Provide the (x, y) coordinate of the cell's center where the given text is located.  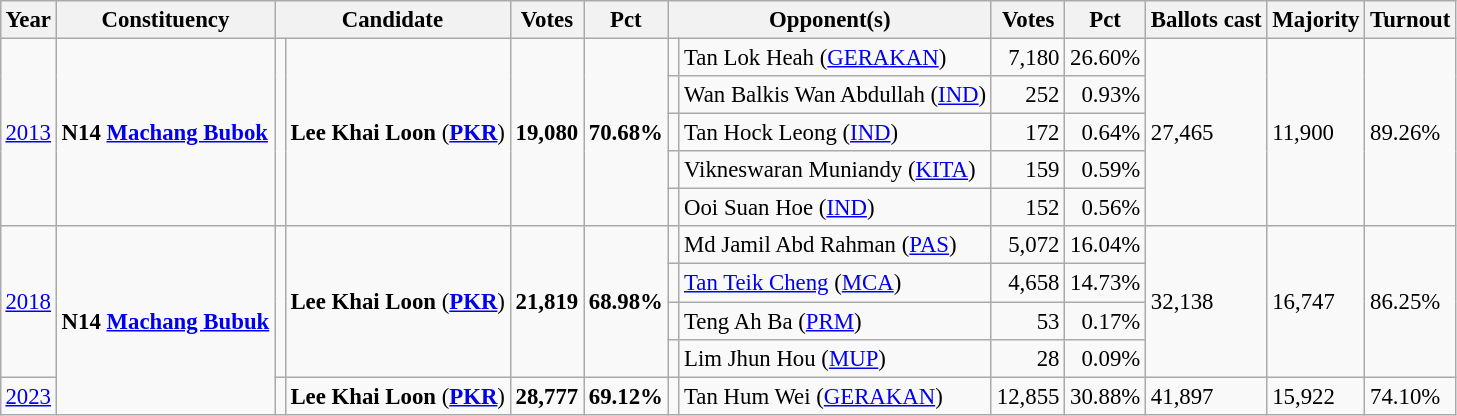
Tan Hum Wei (GERAKAN) (836, 396)
32,138 (1206, 301)
68.98% (626, 301)
0.09% (1106, 358)
21,819 (546, 301)
16,747 (1316, 301)
16.04% (1106, 245)
15,922 (1316, 396)
19,080 (546, 132)
41,897 (1206, 396)
252 (1028, 95)
Ballots cast (1206, 20)
53 (1028, 321)
Opponent(s) (830, 20)
0.64% (1106, 133)
N14 Machang Bubuk (165, 320)
Constituency (165, 20)
0.59% (1106, 170)
89.26% (1410, 132)
14.73% (1106, 283)
74.10% (1410, 396)
Md Jamil Abd Rahman (PAS) (836, 245)
159 (1028, 170)
172 (1028, 133)
2018 (28, 301)
Candidate (393, 20)
Lim Jhun Hou (MUP) (836, 358)
0.93% (1106, 95)
5,072 (1028, 245)
69.12% (626, 396)
28,777 (546, 396)
Vikneswaran Muniandy (KITA) (836, 170)
4,658 (1028, 283)
Turnout (1410, 20)
2013 (28, 132)
Year (28, 20)
86.25% (1410, 301)
Wan Balkis Wan Abdullah (IND) (836, 95)
Tan Teik Cheng (MCA) (836, 283)
Ooi Suan Hoe (IND) (836, 208)
0.17% (1106, 321)
N14 Machang Bubok (165, 132)
Teng Ah Ba (PRM) (836, 321)
0.56% (1106, 208)
30.88% (1106, 396)
2023 (28, 396)
152 (1028, 208)
11,900 (1316, 132)
7,180 (1028, 57)
27,465 (1206, 132)
26.60% (1106, 57)
Tan Hock Leong (IND) (836, 133)
12,855 (1028, 396)
Majority (1316, 20)
70.68% (626, 132)
Tan Lok Heah (GERAKAN) (836, 57)
28 (1028, 358)
